Find where the given text appears and provide that cell's center as (X, Y) coordinate. 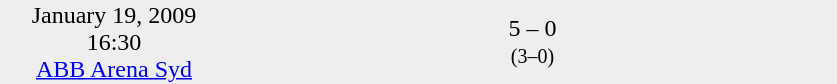
5 – 0 (3–0) (532, 42)
January 19, 200916:30ABB Arena Syd (114, 42)
